Return [x, y] of the center of cell containing provided text 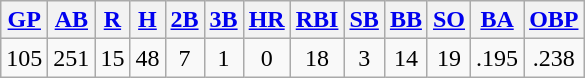
AB [72, 20]
GP [24, 20]
0 [266, 58]
19 [448, 58]
3B [224, 20]
R [112, 20]
2B [184, 20]
48 [148, 58]
BB [406, 20]
18 [317, 58]
SB [364, 20]
7 [184, 58]
SO [448, 20]
14 [406, 58]
251 [72, 58]
BA [498, 20]
15 [112, 58]
HR [266, 20]
.238 [554, 58]
1 [224, 58]
.195 [498, 58]
RBI [317, 20]
H [148, 20]
OBP [554, 20]
105 [24, 58]
3 [364, 58]
